For the text-containing cell, return its midpoint in (X, Y) coordinate format. 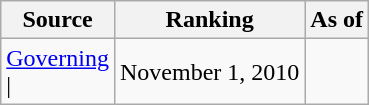
Source (58, 20)
Governing| (58, 72)
Ranking (209, 20)
As of (337, 20)
November 1, 2010 (209, 72)
